Detect which cell encompasses the target text, then output its [x, y] center coordinate. 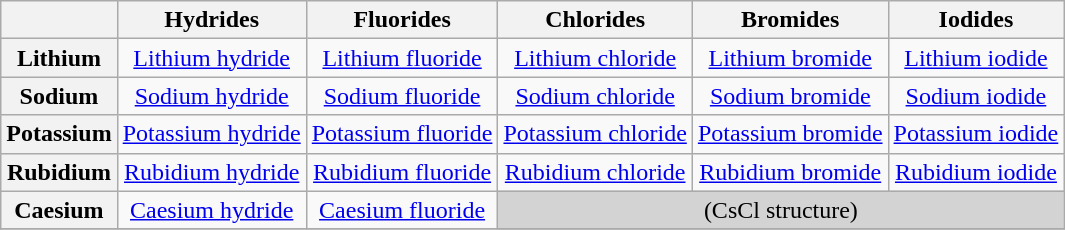
Potassium hydride [212, 134]
Sodium iodide [976, 96]
Rubidium iodide [976, 172]
Rubidium chloride [595, 172]
Lithium iodide [976, 58]
Lithium [59, 58]
Potassium [59, 134]
Hydrides [212, 20]
Rubidium fluoride [402, 172]
Chlorides [595, 20]
Fluorides [402, 20]
Sodium chloride [595, 96]
Lithium hydride [212, 58]
Caesium fluoride [402, 210]
Lithium fluoride [402, 58]
Sodium bromide [790, 96]
Lithium chloride [595, 58]
Lithium bromide [790, 58]
(CsCl structure) [781, 210]
Potassium fluoride [402, 134]
Rubidium hydride [212, 172]
Sodium [59, 96]
Rubidium bromide [790, 172]
Sodium fluoride [402, 96]
Potassium chloride [595, 134]
Potassium iodide [976, 134]
Rubidium [59, 172]
Iodides [976, 20]
Caesium hydride [212, 210]
Sodium hydride [212, 96]
Bromides [790, 20]
Caesium [59, 210]
Potassium bromide [790, 134]
